Search for the cell housing the specified text and yield its [X, Y] center coordinate. 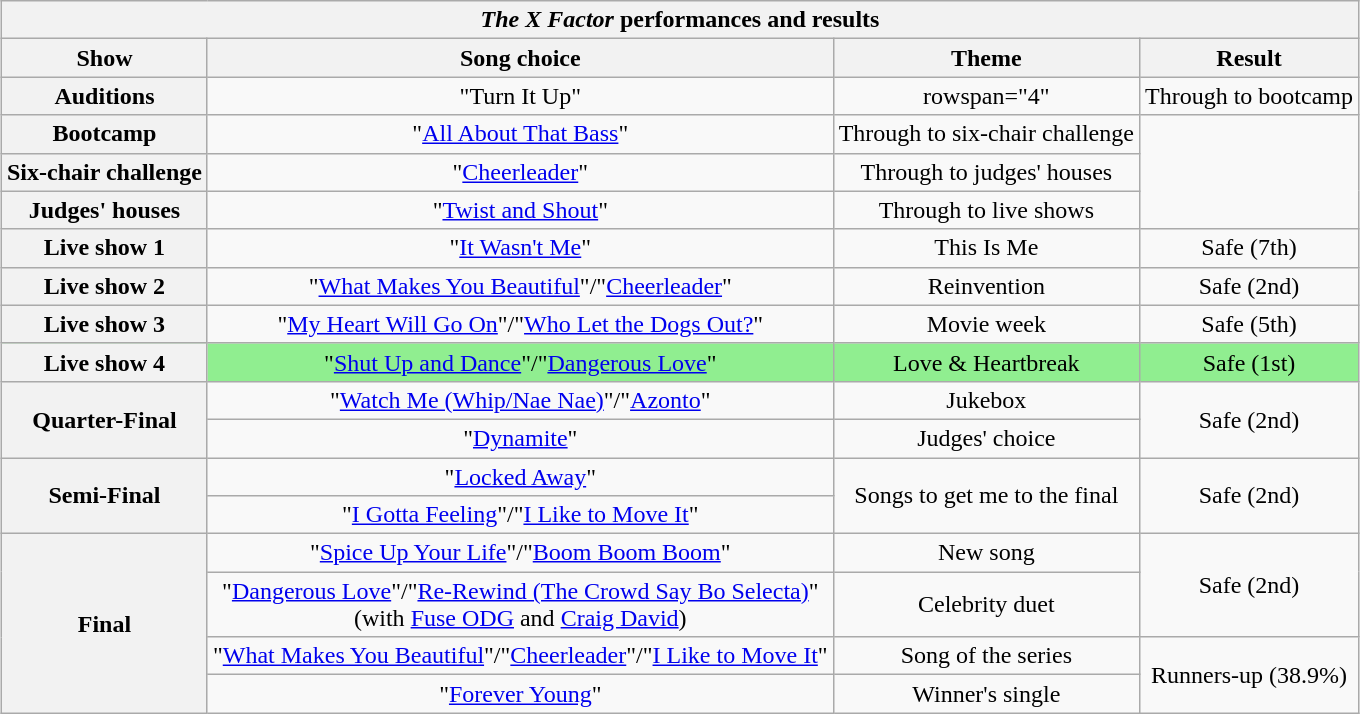
rowspan="4" [986, 96]
Movie week [986, 324]
Safe (1st) [1248, 362]
"Turn It Up" [520, 96]
Song of the series [986, 656]
Quarter-Final [104, 419]
Final [104, 624]
Jukebox [986, 400]
"My Heart Will Go On"/"Who Let the Dogs Out?" [520, 324]
Winner's single [986, 694]
Result [1248, 58]
Semi-Final [104, 496]
Live show 2 [104, 286]
"It Wasn't Me" [520, 248]
Live show 4 [104, 362]
"What Makes You Beautiful"/"Cheerleader"/"I Like to Move It" [520, 656]
Judges' houses [104, 210]
Songs to get me to the final [986, 496]
"Forever Young" [520, 694]
Safe (7th) [1248, 248]
"Shut Up and Dance"/"Dangerous Love" [520, 362]
Live show 3 [104, 324]
Theme [986, 58]
Runners-up (38.9%) [1248, 675]
"Twist and Shout" [520, 210]
Through to six-chair challenge [986, 134]
Show [104, 58]
Through to live shows [986, 210]
"What Makes You Beautiful"/"Cheerleader" [520, 286]
"Dangerous Love"/"Re-Rewind (The Crowd Say Bo Selecta)"(with Fuse ODG and Craig David) [520, 604]
Six-chair challenge [104, 172]
Love & Heartbreak [986, 362]
Judges' choice [986, 438]
Bootcamp [104, 134]
"Cheerleader" [520, 172]
Through to bootcamp [1248, 96]
"Watch Me (Whip/Nae Nae)"/"Azonto" [520, 400]
Song choice [520, 58]
Live show 1 [104, 248]
"All About That Bass" [520, 134]
"Spice Up Your Life"/"Boom Boom Boom" [520, 553]
The X Factor performances and results [680, 20]
Auditions [104, 96]
"Dynamite" [520, 438]
This Is Me [986, 248]
"Locked Away" [520, 477]
"I Gotta Feeling"/"I Like to Move It" [520, 515]
Reinvention [986, 286]
Safe (5th) [1248, 324]
Through to judges' houses [986, 172]
Celebrity duet [986, 604]
New song [986, 553]
